From the cell containing the given text, extract its center point as [x, y] coordinate. 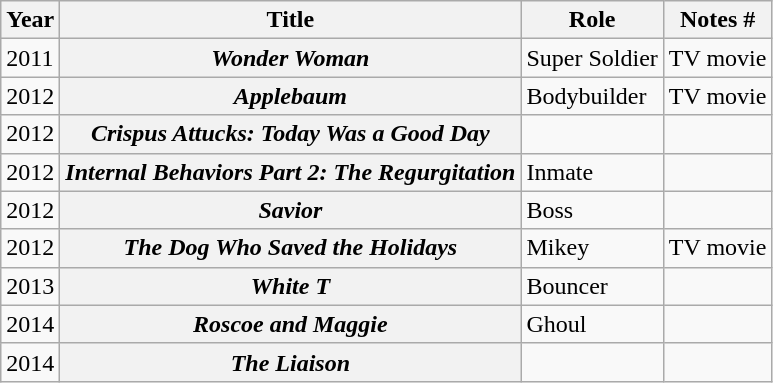
The Dog Who Saved the Holidays [290, 248]
The Liaison [290, 362]
Bouncer [592, 286]
Mikey [592, 248]
Bodybuilder [592, 96]
Inmate [592, 172]
Ghoul [592, 324]
2011 [30, 58]
Boss [592, 210]
Applebaum [290, 96]
2013 [30, 286]
Year [30, 20]
Crispus Attucks: Today Was a Good Day [290, 134]
Internal Behaviors Part 2: The Regurgitation [290, 172]
White T [290, 286]
Role [592, 20]
Wonder Woman [290, 58]
Notes # [718, 20]
Roscoe and Maggie [290, 324]
Super Soldier [592, 58]
Savior [290, 210]
Title [290, 20]
